Return the [X, Y] coordinate for the center point of the cell that contains the specified text.  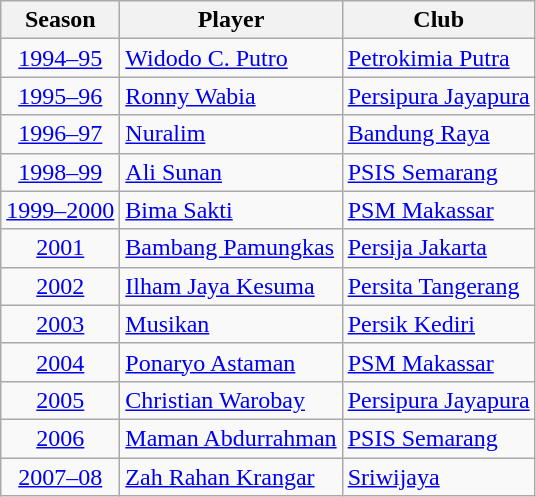
2002 [60, 286]
Sriwijaya [438, 477]
1995–96 [60, 96]
Club [438, 20]
2005 [60, 400]
1994–95 [60, 58]
Musikan [231, 324]
Season [60, 20]
Persita Tangerang [438, 286]
1996–97 [60, 134]
2006 [60, 438]
2004 [60, 362]
2007–08 [60, 477]
1999–2000 [60, 210]
Persik Kediri [438, 324]
2003 [60, 324]
Ilham Jaya Kesuma [231, 286]
Petrokimia Putra [438, 58]
Ali Sunan [231, 172]
Player [231, 20]
Nuralim [231, 134]
2001 [60, 248]
Persija Jakarta [438, 248]
Christian Warobay [231, 400]
Widodo C. Putro [231, 58]
Bandung Raya [438, 134]
Ponaryo Astaman [231, 362]
Ronny Wabia [231, 96]
1998–99 [60, 172]
Maman Abdurrahman [231, 438]
Bima Sakti [231, 210]
Zah Rahan Krangar [231, 477]
Bambang Pamungkas [231, 248]
